From the cell containing the given text, extract its center point as [X, Y] coordinate. 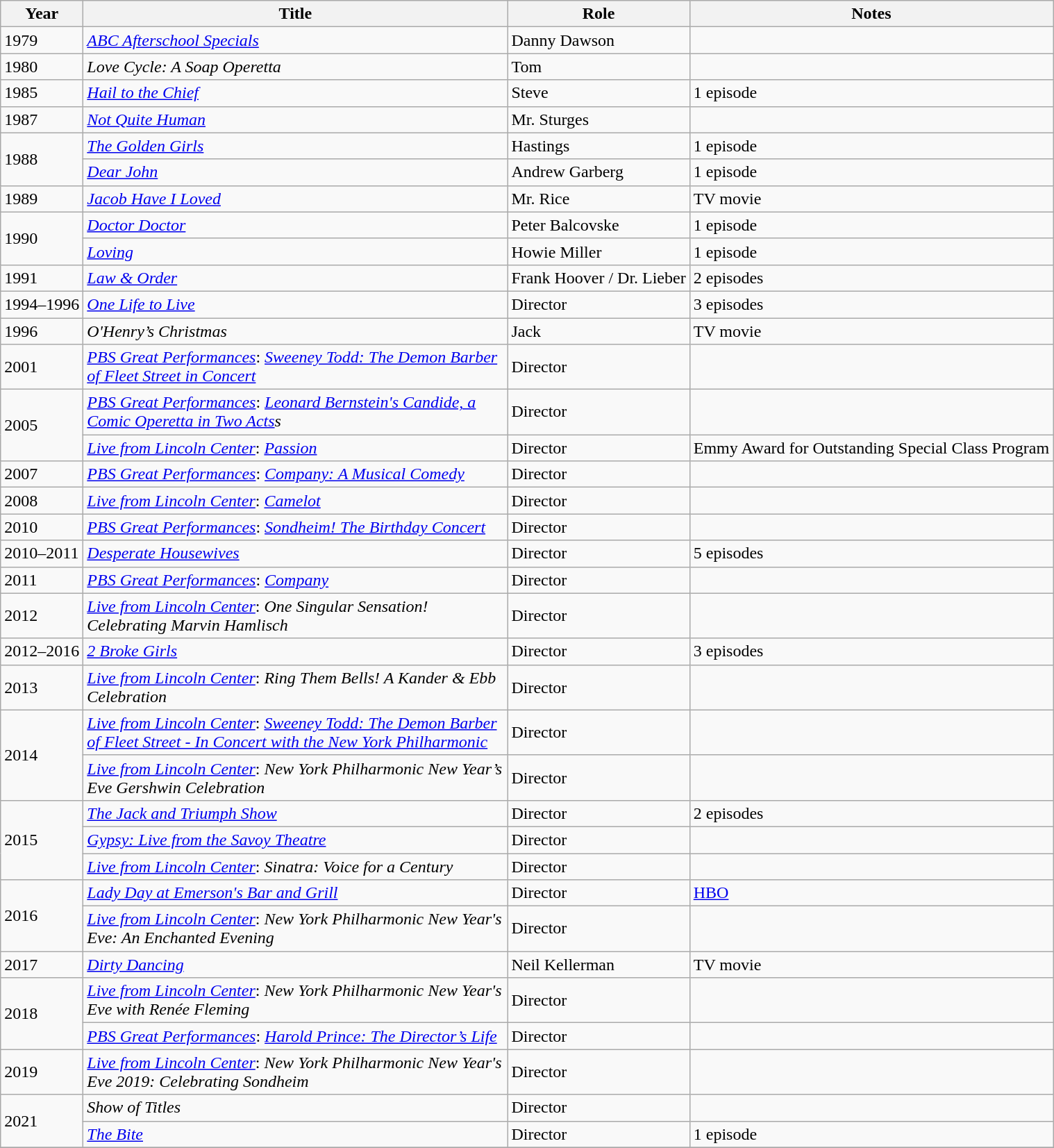
Live from Lincoln Center: New York Philharmonic New Year's Eve 2019: Celebrating Sondheim [296, 1072]
Hastings [599, 146]
Jack [599, 331]
Role [599, 14]
1990 [42, 238]
Dirty Dancing [296, 965]
Live from Lincoln Center: Sinatra: Voice for a Century [296, 866]
Notes [871, 14]
Live from Lincoln Center: New York Philharmonic New Year's Eve with Renée Fleming [296, 1000]
PBS Great Performances: Sweeney Todd: The Demon Barber of Fleet Street in Concert [296, 367]
2005 [42, 425]
2012 [42, 615]
Not Quite Human [296, 119]
Jacob Have I Loved [296, 199]
Peter Balcovske [599, 225]
Law & Order [296, 278]
Tom [599, 67]
1987 [42, 119]
5 episodes [871, 554]
2001 [42, 367]
Doctor Doctor [296, 225]
2018 [42, 1014]
O'Henry’s Christmas [296, 331]
Dear John [296, 172]
One Life to Live [296, 304]
Neil Kellerman [599, 965]
Loving [296, 251]
2007 [42, 474]
2015 [42, 840]
The Golden Girls [296, 146]
Mr. Sturges [599, 119]
1991 [42, 278]
Danny Dawson [599, 40]
The Jack and Triumph Show [296, 813]
Andrew Garberg [599, 172]
2012–2016 [42, 651]
Love Cycle: A Soap Operetta [296, 67]
Lady Day at Emerson's Bar and Grill [296, 893]
PBS Great Performances: Sondheim! The Birthday Concert [296, 527]
ABC Afterschool Specials [296, 40]
The Bite [296, 1134]
1989 [42, 199]
Emmy Award for Outstanding Special Class Program [871, 448]
Live from Lincoln Center: Camelot [296, 501]
Live from Lincoln Center: Ring Them Bells! A Kander & Ebb Celebration [296, 688]
2014 [42, 755]
1988 [42, 159]
Show of Titles [296, 1108]
PBS Great Performances: Harold Prince: The Director’s Life [296, 1036]
Desperate Housewives [296, 554]
Gypsy: Live from the Savoy Theatre [296, 840]
Year [42, 14]
Title [296, 14]
2021 [42, 1121]
HBO [871, 893]
Live from Lincoln Center: New York Philharmonic New Year’s Eve Gershwin Celebration [296, 778]
Steve [599, 93]
PBS Great Performances: Company [296, 580]
2011 [42, 580]
2010 [42, 527]
Hail to the Chief [296, 93]
Live from Lincoln Center: Sweeney Todd: The Demon Barber of Fleet Street - In Concert with the New York Philharmonic [296, 732]
2016 [42, 915]
Live from Lincoln Center: New York Philharmonic New Year's Eve: An Enchanted Evening [296, 929]
PBS Great Performances: Company: A Musical Comedy [296, 474]
1985 [42, 93]
1996 [42, 331]
Howie Miller [599, 251]
PBS Great Performances: Leonard Bernstein's Candide, a Comic Operetta in Two Actss [296, 413]
Mr. Rice [599, 199]
2019 [42, 1072]
2 Broke Girls [296, 651]
2008 [42, 501]
1980 [42, 67]
Live from Lincoln Center: Passion [296, 448]
1979 [42, 40]
2013 [42, 688]
1994–1996 [42, 304]
2017 [42, 965]
Live from Lincoln Center: One Singular Sensation! Celebrating Marvin Hamlisch [296, 615]
2010–2011 [42, 554]
Frank Hoover / Dr. Lieber [599, 278]
